From the cell containing the given text, extract its center point as (x, y) coordinate. 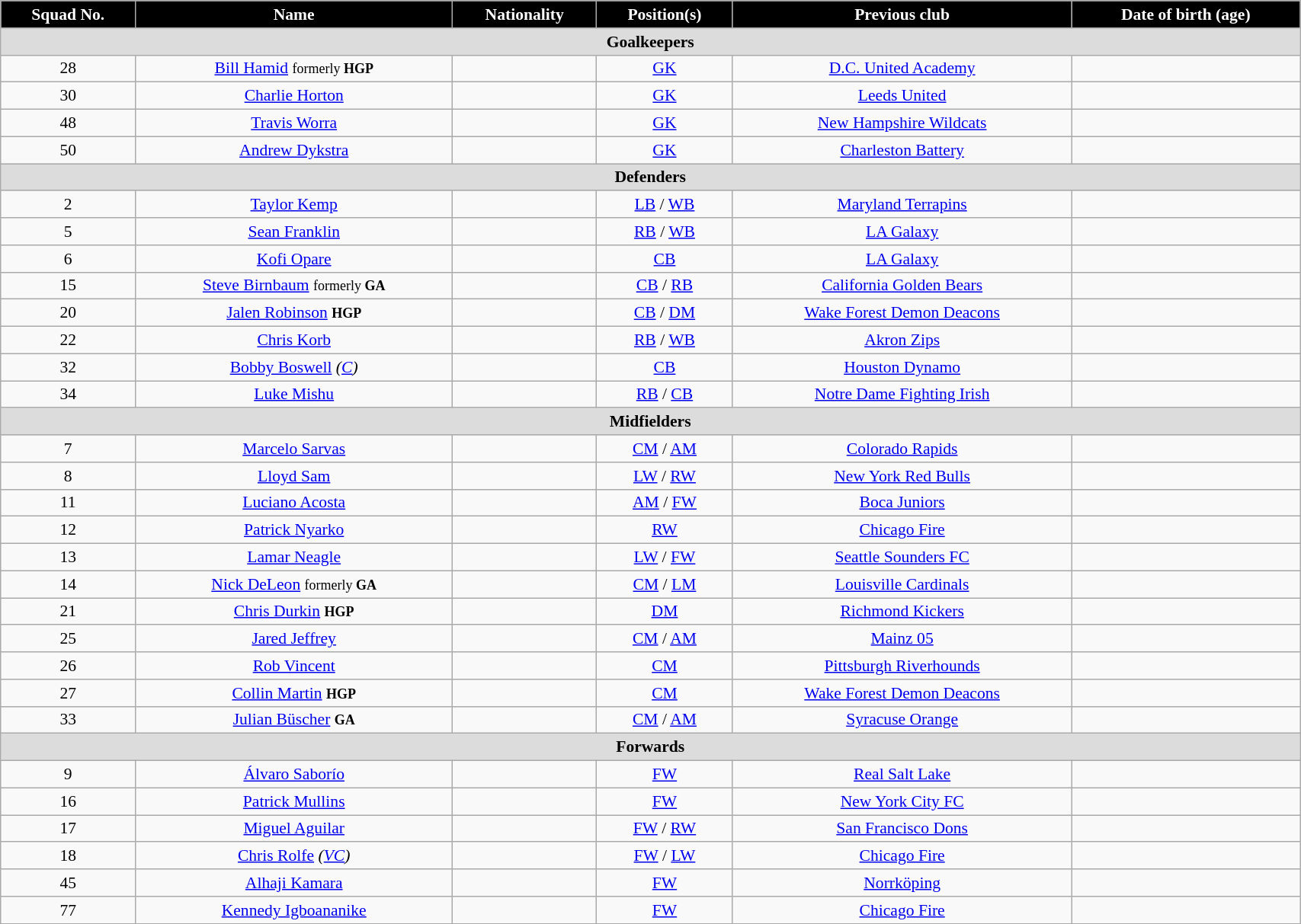
Rob Vincent (294, 666)
FW / LW (665, 856)
18 (69, 856)
30 (69, 96)
11 (69, 503)
20 (69, 313)
28 (69, 69)
CM / LM (665, 584)
Andrew Dykstra (294, 150)
Pittsburgh Riverhounds (902, 666)
Taylor Kemp (294, 205)
Luciano Acosta (294, 503)
45 (69, 883)
LW / RW (665, 476)
7 (69, 449)
Jalen Robinson HGP (294, 313)
RB / CB (665, 395)
17 (69, 829)
LB / WB (665, 205)
Chris Rolfe (VC) (294, 856)
Date of birth (age) (1186, 14)
22 (69, 341)
Defenders (651, 177)
Patrick Mullins (294, 801)
Chris Korb (294, 341)
Mainz 05 (902, 639)
Forwards (651, 747)
Travis Worra (294, 123)
Bobby Boswell (C) (294, 367)
Álvaro Saborío (294, 775)
California Golden Bears (902, 286)
Boca Juniors (902, 503)
14 (69, 584)
15 (69, 286)
CB / DM (665, 313)
Charleston Battery (902, 150)
12 (69, 530)
Charlie Horton (294, 96)
D.C. United Academy (902, 69)
Previous club (902, 14)
Steve Birnbaum formerly GA (294, 286)
Colorado Rapids (902, 449)
Midfielders (651, 422)
50 (69, 150)
26 (69, 666)
Chris Durkin HGP (294, 612)
Sean Franklin (294, 232)
Nationality (524, 14)
CB / RB (665, 286)
48 (69, 123)
Houston Dynamo (902, 367)
33 (69, 720)
27 (69, 693)
New York Red Bulls (902, 476)
Kennedy Igboananike (294, 910)
RW (665, 530)
Richmond Kickers (902, 612)
Patrick Nyarko (294, 530)
Syracuse Orange (902, 720)
Leeds United (902, 96)
34 (69, 395)
Seattle Sounders FC (902, 558)
6 (69, 259)
77 (69, 910)
Alhaji Kamara (294, 883)
Marcelo Sarvas (294, 449)
Real Salt Lake (902, 775)
Kofi Opare (294, 259)
16 (69, 801)
Maryland Terrapins (902, 205)
Jared Jeffrey (294, 639)
5 (69, 232)
Nick DeLeon formerly GA (294, 584)
Lloyd Sam (294, 476)
Name (294, 14)
DM (665, 612)
Akron Zips (902, 341)
13 (69, 558)
Lamar Neagle (294, 558)
Bill Hamid formerly HGP (294, 69)
New Hampshire Wildcats (902, 123)
Squad No. (69, 14)
San Francisco Dons (902, 829)
Louisville Cardinals (902, 584)
AM / FW (665, 503)
25 (69, 639)
Collin Martin HGP (294, 693)
Julian Büscher GA (294, 720)
LW / FW (665, 558)
Miguel Aguilar (294, 829)
2 (69, 205)
9 (69, 775)
Norrköping (902, 883)
Goalkeepers (651, 42)
21 (69, 612)
New York City FC (902, 801)
Position(s) (665, 14)
FW / RW (665, 829)
Notre Dame Fighting Irish (902, 395)
8 (69, 476)
32 (69, 367)
Luke Mishu (294, 395)
